Return (X, Y) of the center of cell containing provided text 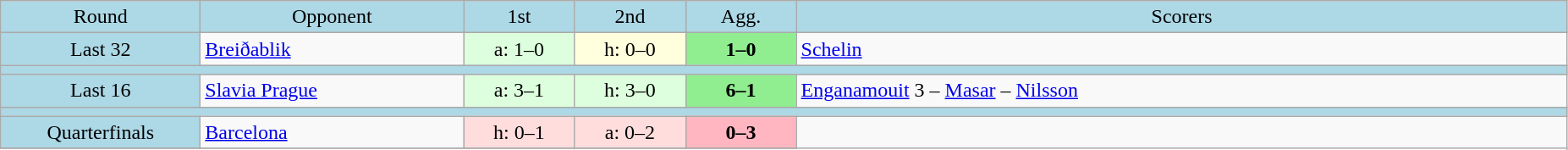
Last 16 (101, 91)
Opponent (332, 17)
Quarterfinals (101, 132)
a: 3–1 (520, 91)
Scorers (1181, 17)
0–3 (741, 132)
a: 0–2 (630, 132)
Agg. (741, 17)
Slavia Prague (332, 91)
Last 32 (101, 49)
h: 3–0 (630, 91)
Round (101, 17)
Schelin (1181, 49)
a: 1–0 (520, 49)
1st (520, 17)
h: 0–0 (630, 49)
6–1 (741, 91)
2nd (630, 17)
Breiðablik (332, 49)
Barcelona (332, 132)
1–0 (741, 49)
h: 0–1 (520, 132)
Enganamouit 3 – Masar – Nilsson (1181, 91)
